Pinpoint the cell where the given text exists, returning its [x, y] midpoint coordinate. 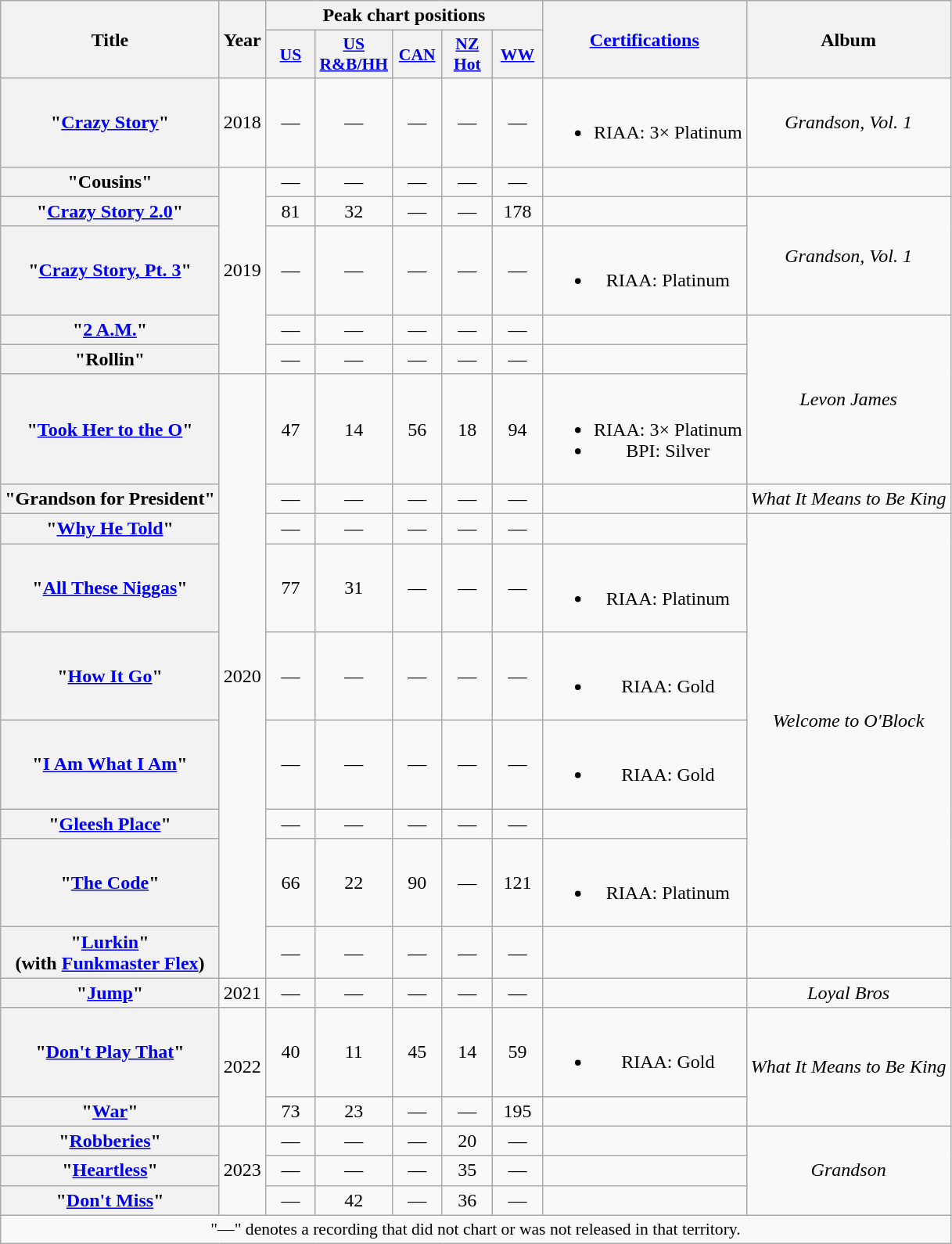
CAN [417, 55]
"Why He Told" [110, 528]
Welcome to O'Block [848, 720]
"Jump" [110, 993]
32 [354, 211]
"Rollin" [110, 359]
"How It Go" [110, 676]
RIAA: 3× Platinum [645, 122]
"Don't Play That" [110, 1052]
195 [517, 1111]
121 [517, 883]
178 [517, 211]
Levon James [848, 399]
"Don't Miss" [110, 1200]
"I Am What I Am" [110, 765]
36 [467, 1200]
2021 [242, 993]
Grandson [848, 1170]
40 [290, 1052]
73 [290, 1111]
47 [290, 429]
2022 [242, 1067]
WW [517, 55]
90 [417, 883]
Peak chart positions [404, 16]
US [290, 55]
22 [354, 883]
Loyal Bros [848, 993]
2023 [242, 1170]
"Crazy Story, Pt. 3" [110, 271]
"Crazy Story" [110, 122]
Album [848, 39]
66 [290, 883]
2020 [242, 676]
"The Code" [110, 883]
"Grandson for President" [110, 498]
35 [467, 1170]
42 [354, 1200]
Title [110, 39]
"Gleesh Place" [110, 824]
"War" [110, 1111]
77 [290, 587]
Certifications [645, 39]
94 [517, 429]
"All These Niggas" [110, 587]
"Crazy Story 2.0" [110, 211]
2019 [242, 271]
81 [290, 211]
"Robberies" [110, 1141]
11 [354, 1052]
"—" denotes a recording that did not chart or was not released in that territory. [476, 1229]
"Took Her to the O" [110, 429]
"Lurkin"(with Funkmaster Flex) [110, 953]
18 [467, 429]
Year [242, 39]
RIAA: 3× PlatinumBPI: Silver [645, 429]
31 [354, 587]
59 [517, 1052]
"Heartless" [110, 1170]
"2 A.M." [110, 329]
2018 [242, 122]
"Cousins" [110, 182]
NZHot [467, 55]
US R&B/HH [354, 55]
20 [467, 1141]
45 [417, 1052]
56 [417, 429]
23 [354, 1111]
